Identify which cell holds the provided text, then report its [X, Y] central coordinate. 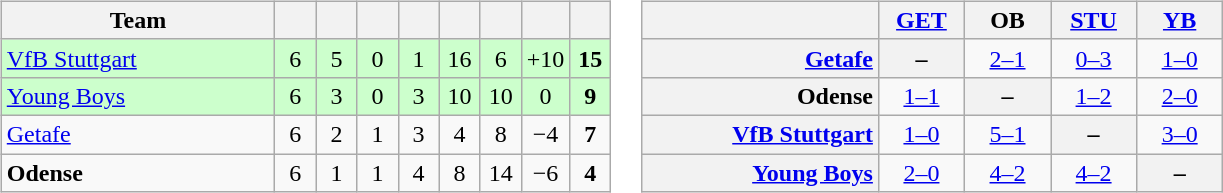
5 [336, 58]
YB [1180, 20]
OB [1007, 20]
2 [336, 134]
16 [460, 58]
STU [1094, 20]
2–1 [1007, 58]
9 [590, 96]
−4 [546, 134]
+10 [546, 58]
14 [500, 173]
−6 [546, 173]
3–0 [1180, 134]
1–2 [1094, 96]
5–1 [1007, 134]
7 [590, 134]
Team [138, 20]
0–3 [1094, 58]
GET [921, 20]
1–1 [921, 96]
15 [590, 58]
